Search for the cell housing the specified text and yield its [X, Y] center coordinate. 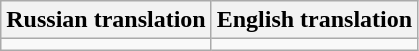
Russian translation [106, 20]
English translation [314, 20]
